For the text-containing cell, return its midpoint in [x, y] coordinate format. 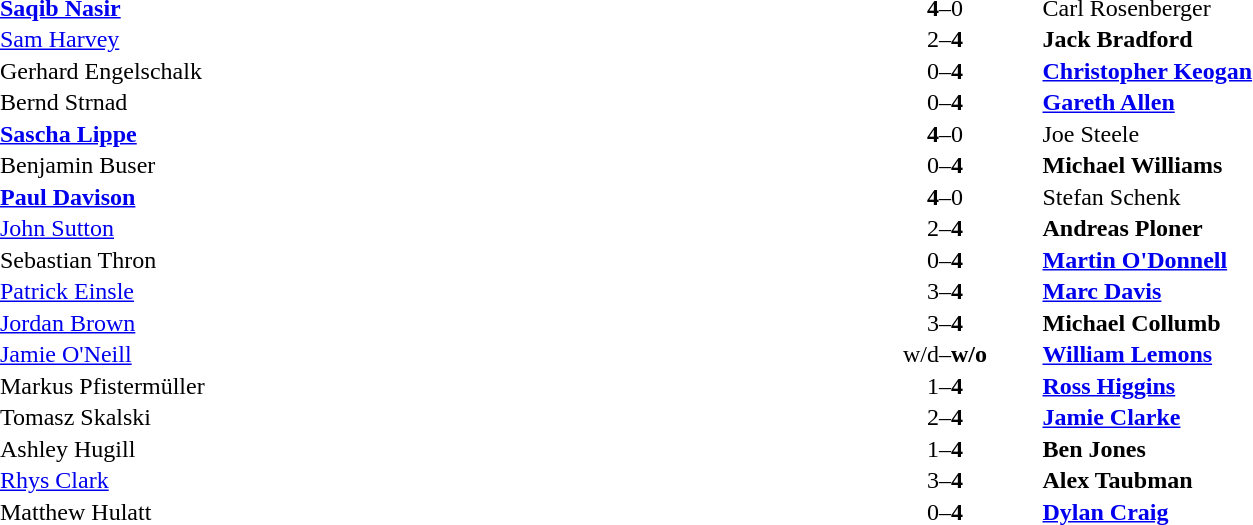
w/d–w/o [944, 355]
